Search for the cell housing the specified text and yield its (x, y) center coordinate. 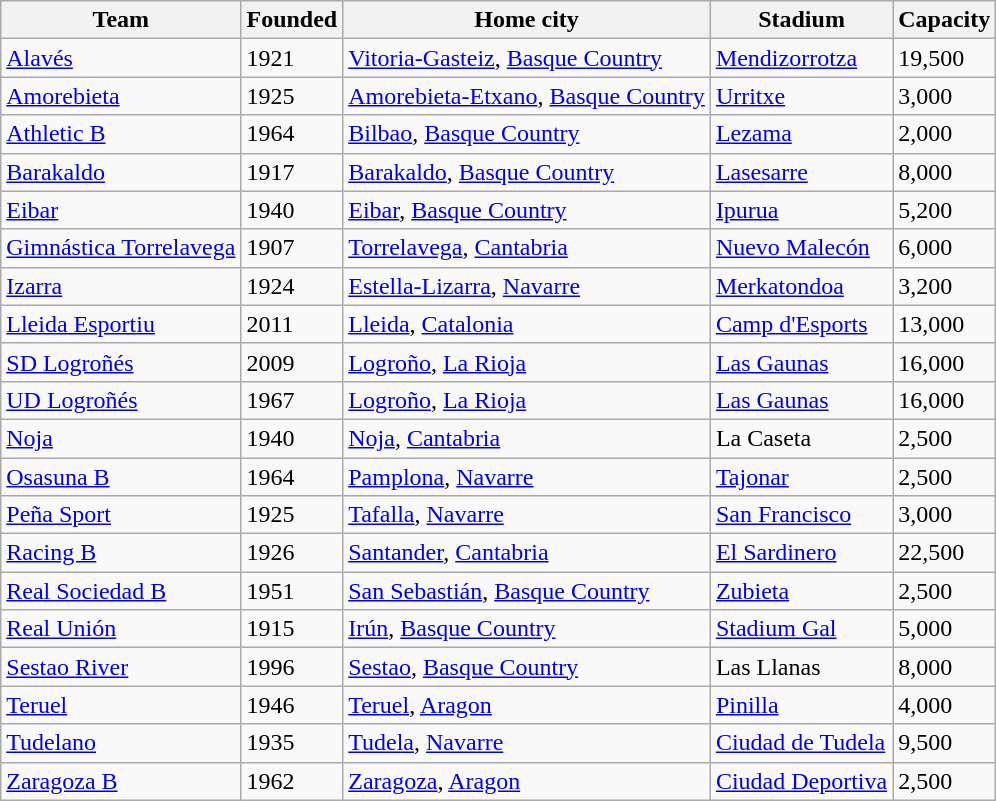
Osasuna B (121, 477)
6,000 (944, 248)
Tudela, Navarre (527, 743)
Eibar (121, 210)
Eibar, Basque Country (527, 210)
El Sardinero (801, 553)
Noja (121, 438)
Zaragoza B (121, 781)
Lasesarre (801, 172)
Real Unión (121, 629)
Gimnástica Torrelavega (121, 248)
Zubieta (801, 591)
San Francisco (801, 515)
Santander, Cantabria (527, 553)
Racing B (121, 553)
1967 (292, 400)
2009 (292, 362)
5,000 (944, 629)
Nuevo Malecón (801, 248)
Ciudad de Tudela (801, 743)
1915 (292, 629)
Barakaldo (121, 172)
Pamplona, Navarre (527, 477)
Founded (292, 20)
1946 (292, 705)
Barakaldo, Basque Country (527, 172)
2011 (292, 324)
19,500 (944, 58)
1921 (292, 58)
5,200 (944, 210)
Mendizorrotza (801, 58)
La Caseta (801, 438)
Lleida, Catalonia (527, 324)
2,000 (944, 134)
San Sebastián, Basque Country (527, 591)
1962 (292, 781)
Athletic B (121, 134)
1951 (292, 591)
Ciudad Deportiva (801, 781)
1935 (292, 743)
3,200 (944, 286)
Tafalla, Navarre (527, 515)
Bilbao, Basque Country (527, 134)
4,000 (944, 705)
Team (121, 20)
Camp d'Esports (801, 324)
Izarra (121, 286)
Merkatondoa (801, 286)
Peña Sport (121, 515)
Capacity (944, 20)
Noja, Cantabria (527, 438)
22,500 (944, 553)
9,500 (944, 743)
Lezama (801, 134)
Tajonar (801, 477)
Home city (527, 20)
Estella-Lizarra, Navarre (527, 286)
Las Llanas (801, 667)
Stadium (801, 20)
Vitoria-Gasteiz, Basque Country (527, 58)
Amorebieta (121, 96)
Urritxe (801, 96)
Real Sociedad B (121, 591)
1996 (292, 667)
Ipurua (801, 210)
UD Logroñés (121, 400)
Zaragoza, Aragon (527, 781)
Lleida Esportiu (121, 324)
Tudelano (121, 743)
Pinilla (801, 705)
Stadium Gal (801, 629)
Amorebieta-Etxano, Basque Country (527, 96)
1926 (292, 553)
1907 (292, 248)
Teruel (121, 705)
SD Logroñés (121, 362)
Alavés (121, 58)
Sestao, Basque Country (527, 667)
Torrelavega, Cantabria (527, 248)
Irún, Basque Country (527, 629)
1917 (292, 172)
Sestao River (121, 667)
1924 (292, 286)
13,000 (944, 324)
Teruel, Aragon (527, 705)
